Return the [X, Y] coordinate for the center point of the cell that contains the specified text.  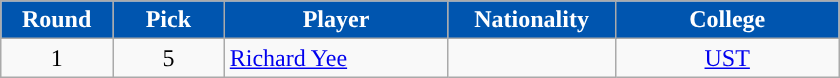
5 [168, 58]
College [727, 20]
Player [336, 20]
Pick [168, 20]
UST [727, 58]
Round [57, 20]
Nationality [532, 20]
1 [57, 58]
Richard Yee [336, 58]
